Detect which cell encompasses the target text, then output its (X, Y) center coordinate. 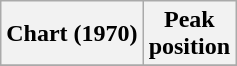
Peak position (189, 34)
Chart (1970) (72, 34)
